Locate the cell with the specified text and output its (x, y) center coordinate. 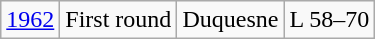
Duquesne (230, 20)
1962 (30, 20)
First round (118, 20)
L 58–70 (330, 20)
